Extract the [x, y] coordinate from the center of the cell holding the provided text.  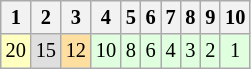
7 [171, 17]
15 [46, 51]
12 [76, 51]
9 [210, 17]
5 [131, 17]
20 [16, 51]
